Detect which cell encompasses the target text, then output its (x, y) center coordinate. 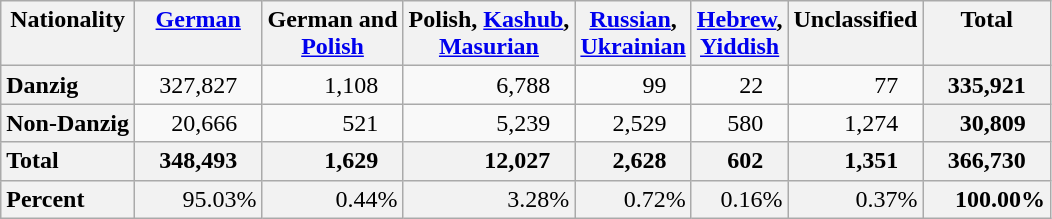
0.37% (856, 199)
Polish, Kashub,Masurian (489, 34)
327,827 (198, 85)
22 (740, 85)
Nationality (68, 34)
3.28% (489, 199)
Percent (68, 199)
1,629 (332, 161)
77 (856, 85)
0.44% (332, 199)
Danzig (68, 85)
5,239 (489, 123)
348,493 (198, 161)
0.16% (740, 199)
2,529 (633, 123)
Hebrew,Yiddish (740, 34)
95.03% (198, 199)
6,788 (489, 85)
580 (740, 123)
Non-Danzig (68, 123)
Russian,Ukrainian (633, 34)
1,351 (856, 161)
366,730 (987, 161)
German (198, 34)
Unclassified (856, 34)
12,027 (489, 161)
20,666 (198, 123)
521 (332, 123)
335,921 (987, 85)
0.72% (633, 199)
99 (633, 85)
1,274 (856, 123)
602 (740, 161)
2,628 (633, 161)
30,809 (987, 123)
100.00% (987, 199)
German andPolish (332, 34)
1,108 (332, 85)
